From the cell containing the given text, extract its center point as [x, y] coordinate. 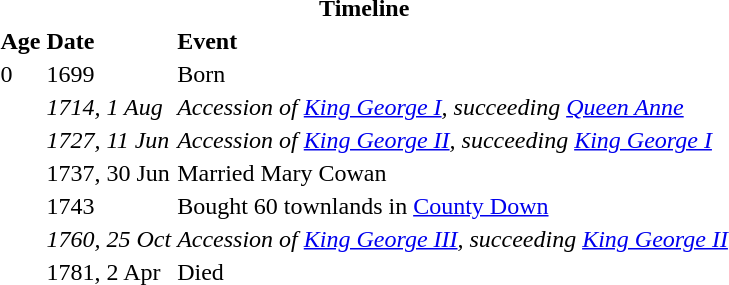
Date [109, 41]
1699 [109, 74]
1737, 30 Jun [109, 173]
1714, 1 Aug [109, 107]
1743 [109, 206]
1760, 25 Oct [109, 239]
1727, 11 Jun [109, 140]
